For the text-containing cell, return its midpoint in (X, Y) coordinate format. 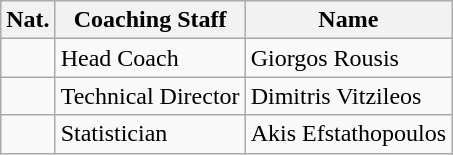
Giorgos Rousis (348, 58)
Statistician (150, 134)
Dimitris Vitzileos (348, 96)
Akis Efstathopoulos (348, 134)
Coaching Staff (150, 20)
Name (348, 20)
Head Coach (150, 58)
Technical Director (150, 96)
Nat. (28, 20)
